Locate the cell with the specified text and output its (x, y) center coordinate. 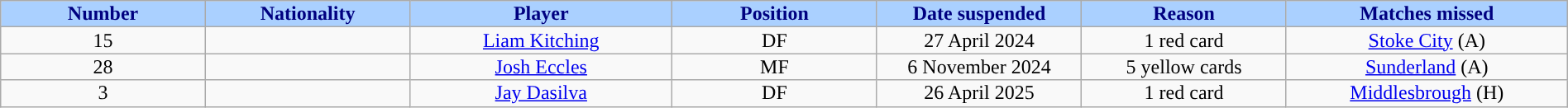
Middlesbrough (H) (1427, 93)
Player (541, 14)
Stoke City (A) (1427, 40)
Josh Eccles (541, 67)
Jay Dasilva (541, 93)
Sunderland (A) (1427, 67)
Position (775, 14)
Liam Kitching (541, 40)
Date suspended (979, 14)
5 yellow cards (1184, 67)
Matches missed (1427, 14)
3 (103, 93)
Reason (1184, 14)
26 April 2025 (979, 93)
28 (103, 67)
Number (103, 14)
27 April 2024 (979, 40)
Nationality (308, 14)
15 (103, 40)
MF (775, 67)
6 November 2024 (979, 67)
